Return the [X, Y] coordinate for the center point of the cell that contains the specified text.  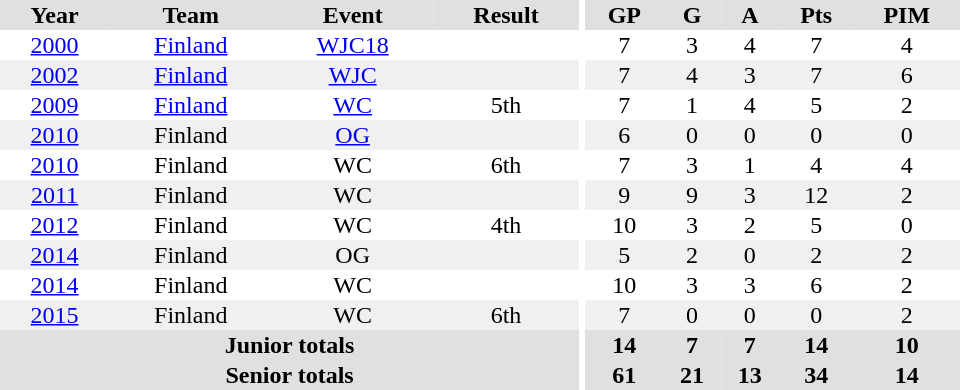
WJC [352, 75]
PIM [907, 15]
2011 [54, 195]
2002 [54, 75]
2009 [54, 105]
2015 [54, 315]
34 [816, 375]
5th [506, 105]
12 [816, 195]
61 [624, 375]
Team [190, 15]
Event [352, 15]
21 [692, 375]
Pts [816, 15]
Result [506, 15]
Year [54, 15]
Senior totals [290, 375]
G [692, 15]
GP [624, 15]
13 [750, 375]
4th [506, 225]
2000 [54, 45]
Junior totals [290, 345]
2012 [54, 225]
A [750, 15]
WJC18 [352, 45]
